Return the (x, y) coordinate for the center point of the cell that contains the specified text.  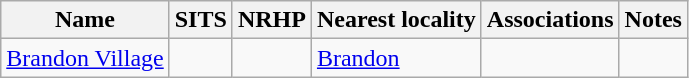
NRHP (272, 20)
Brandon Village (85, 58)
Brandon (396, 58)
SITS (200, 20)
Associations (550, 20)
Name (85, 20)
Notes (653, 20)
Nearest locality (396, 20)
